Return [X, Y] of the center of cell containing provided text 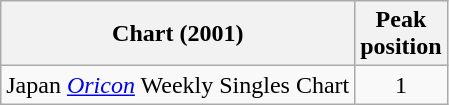
Peakposition [401, 34]
Chart (2001) [178, 34]
Japan Oricon Weekly Singles Chart [178, 85]
1 [401, 85]
